Locate the cell with the specified text and output its [x, y] center coordinate. 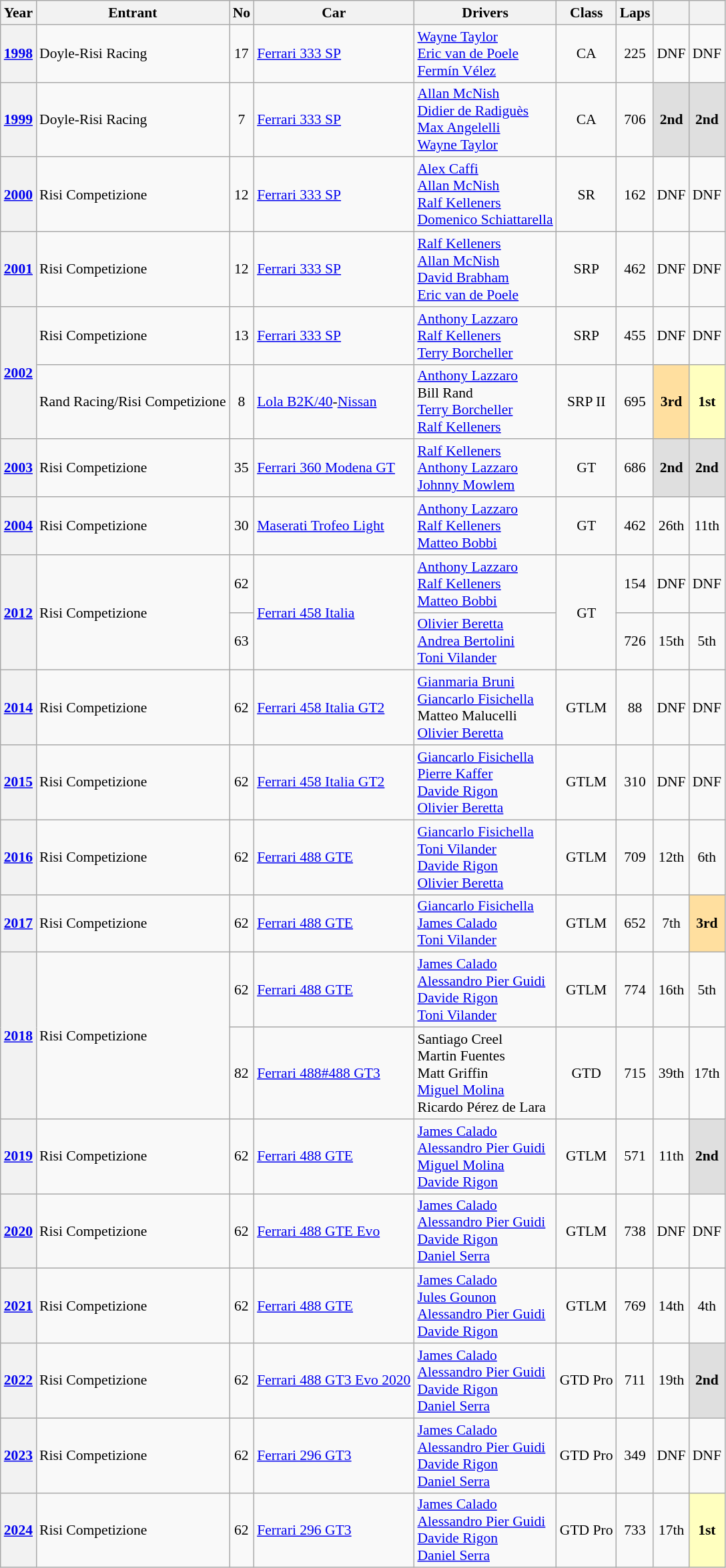
Ralf Kelleners Allan McNish David Brabham Eric van de Poele [484, 269]
Class [587, 13]
2020 [19, 1231]
James Calado Alessandro Pier Guidi Davide Rigon Toni Vilander [484, 990]
GTD [587, 1073]
571 [635, 1156]
2003 [19, 468]
225 [635, 53]
2000 [19, 195]
Rand Racing/Risi Competizione [133, 402]
2014 [19, 708]
1999 [19, 119]
8 [242, 402]
82 [242, 1073]
2004 [19, 526]
SRP II [587, 402]
733 [635, 1530]
16th [671, 990]
2023 [19, 1455]
310 [635, 782]
James Calado Alessandro Pier Guidi Miguel Molina Davide Rigon [484, 1156]
Drivers [484, 13]
Santiago Creel Martin Fuentes Matt Griffin Miguel Molina Ricardo Pérez de Lara [484, 1073]
2002 [19, 373]
13 [242, 336]
6th [707, 857]
Ferrari 360 Modena GT [334, 468]
Ralf Kelleners Anthony Lazzaro Johnny Mowlem [484, 468]
Giancarlo Fisichella Toni Vilander Davide Rigon Olivier Beretta [484, 857]
162 [635, 195]
Lola B2K/40-Nissan [334, 402]
2016 [19, 857]
Gianmaria Bruni Giancarlo Fisichella Matteo Malucelli Olivier Beretta [484, 708]
Ferrari 488 GT3 Evo 2020 [334, 1381]
7 [242, 119]
Allan McNish Didier de Radiguès Max Angelelli Wayne Taylor [484, 119]
Anthony Lazzaro Bill Rand Terry Borcheller Ralf Kelleners [484, 402]
17 [242, 53]
2001 [19, 269]
19th [671, 1381]
709 [635, 857]
349 [635, 1455]
Ferrari 488#488 GT3 [334, 1073]
2024 [19, 1530]
35 [242, 468]
2018 [19, 1036]
Giancarlo Fisichella Pierre Kaffer Davide Rigon Olivier Beretta [484, 782]
Ferrari 488 GTE Evo [334, 1231]
726 [635, 642]
2022 [19, 1381]
2019 [19, 1156]
1998 [19, 53]
711 [635, 1381]
738 [635, 1231]
4th [707, 1306]
Laps [635, 13]
Anthony Lazzaro Ralf Kelleners Terry Borcheller [484, 336]
2012 [19, 612]
769 [635, 1306]
7th [671, 923]
652 [635, 923]
Maserati Trofeo Light [334, 526]
39th [671, 1073]
No [242, 13]
695 [635, 402]
2017 [19, 923]
15th [671, 642]
Ferrari 458 Italia [334, 612]
88 [635, 708]
12th [671, 857]
26th [671, 526]
Year [19, 13]
SR [587, 195]
2021 [19, 1306]
706 [635, 119]
2015 [19, 782]
30 [242, 526]
455 [635, 336]
154 [635, 584]
774 [635, 990]
63 [242, 642]
Giancarlo Fisichella James Calado Toni Vilander [484, 923]
Wayne Taylor Eric van de Poele Fermín Vélez [484, 53]
14th [671, 1306]
715 [635, 1073]
Olivier Beretta Andrea Bertolini Toni Vilander [484, 642]
Entrant [133, 13]
James Calado Jules Gounon Alessandro Pier Guidi Davide Rigon [484, 1306]
Alex Caffi Allan McNish Ralf Kelleners Domenico Schiattarella [484, 195]
Car [334, 13]
686 [635, 468]
